Detect which cell encompasses the target text, then output its [x, y] center coordinate. 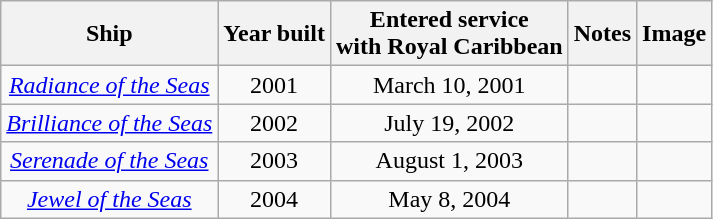
Brilliance of the Seas [110, 123]
Radiance of the Seas [110, 85]
Ship [110, 34]
Jewel of the Seas [110, 199]
August 1, 2003 [449, 161]
May 8, 2004 [449, 199]
July 19, 2002 [449, 123]
2003 [274, 161]
2001 [274, 85]
2004 [274, 199]
Notes [602, 34]
March 10, 2001 [449, 85]
Year built [274, 34]
2002 [274, 123]
Serenade of the Seas [110, 161]
Image [674, 34]
Entered servicewith Royal Caribbean [449, 34]
